From the cell containing the given text, extract its center point as (X, Y) coordinate. 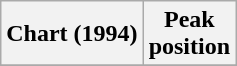
Peakposition (189, 34)
Chart (1994) (72, 34)
